Extract the [x, y] coordinate from the center of the cell holding the provided text.  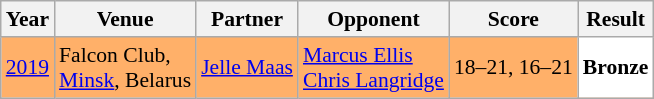
Opponent [374, 19]
Marcus Ellis Chris Langridge [374, 68]
Venue [125, 19]
Score [514, 19]
Falcon Club,Minsk, Belarus [125, 68]
Bronze [616, 68]
Jelle Maas [247, 68]
Partner [247, 19]
18–21, 16–21 [514, 68]
Year [28, 19]
2019 [28, 68]
Result [616, 19]
